Capture the cell that displays the provided text and extract its [X, Y] central coordinate. 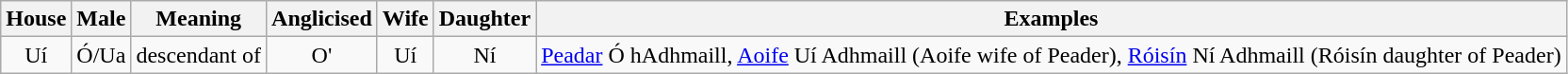
Ó/Ua [102, 55]
Meaning [199, 19]
House [36, 19]
Anglicised [322, 19]
Ní [484, 55]
descendant of [199, 55]
Examples [1052, 19]
Peadar Ó hAdhmaill, Aoife Uí Adhmaill (Aoife wife of Peader), Róisín Ní Adhmaill (Róisín daughter of Peader) [1052, 55]
O' [322, 55]
Male [102, 19]
Daughter [484, 19]
Wife [405, 19]
